Detect which cell encompasses the target text, then output its (x, y) center coordinate. 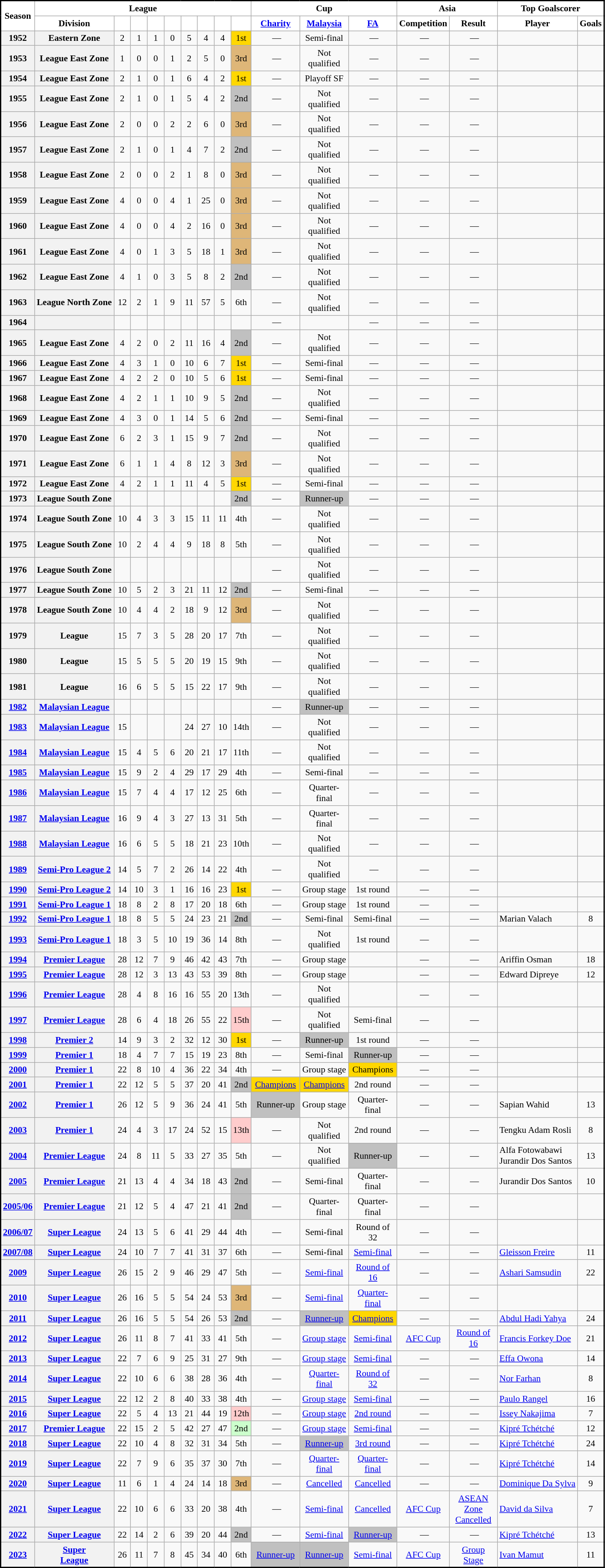
1957 (18, 150)
1981 (18, 687)
1977 (18, 590)
Result (474, 23)
Nor Farhan (537, 1379)
1976 (18, 570)
45 (189, 1555)
Top Goalscorer (551, 8)
2009 (18, 1273)
1984 (18, 753)
1986 (18, 793)
1988 (18, 844)
Jurandir Dos Santos (537, 1181)
2012 (18, 1338)
Player (537, 23)
1991 (18, 904)
1967 (18, 378)
David da Silva (537, 1510)
2014 (18, 1379)
2000 (18, 1070)
15th (241, 1020)
1989 (18, 869)
1993 (18, 939)
Malaysia (324, 23)
1958 (18, 175)
Effa Owona (537, 1359)
Premier 2 (74, 1040)
1959 (18, 201)
Asia (447, 8)
1999 (18, 1055)
Season (18, 16)
2001 (18, 1085)
2005/06 (18, 1207)
1960 (18, 226)
10th (241, 844)
GroupStage (474, 1555)
2015 (18, 1399)
1978 (18, 610)
Paulo Rangel (537, 1399)
1985 (18, 773)
1963 (18, 303)
Charity (276, 23)
2019 (18, 1464)
Marian Valach (537, 919)
Division (74, 23)
2004 (18, 1155)
Ariffin Osman (537, 959)
11th (241, 753)
2002 (18, 1105)
1972 (18, 484)
2022 (18, 1535)
1968 (18, 398)
Competition (423, 23)
1992 (18, 919)
1980 (18, 661)
1994 (18, 959)
2021 (18, 1510)
1966 (18, 363)
2006/07 (18, 1232)
ASEAN Zone Cancelled (474, 1510)
1953 (18, 58)
57 (206, 303)
Dominique Da Sylva (537, 1484)
2003 (18, 1130)
2010 (18, 1298)
12th (241, 1414)
1990 (18, 889)
Francis Forkey Doe (537, 1338)
1955 (18, 98)
Issey Nakajima (537, 1414)
1965 (18, 343)
Tengku Adam Rosli (537, 1130)
1971 (18, 463)
2018 (18, 1443)
1956 (18, 124)
1970 (18, 438)
1973 (18, 499)
1974 (18, 519)
League North Zone (74, 303)
Cup (324, 8)
1961 (18, 252)
Playoff SF (324, 79)
1969 (18, 418)
1995 (18, 974)
1975 (18, 544)
1982 (18, 707)
1979 (18, 636)
3rd round (373, 1443)
14th (241, 727)
Ashari Samsudin (537, 1273)
1997 (18, 1020)
2007/08 (18, 1252)
SuperLeague (74, 1555)
Gleisson Freire (537, 1252)
1987 (18, 819)
2023 (18, 1555)
Alfa Fotowabawi Jurandir Dos Santos (537, 1155)
2011 (18, 1318)
Goals (591, 23)
Abdul Hadi Yahya (537, 1318)
Ivan Mamut (537, 1555)
2017 (18, 1429)
1964 (18, 323)
2016 (18, 1414)
1962 (18, 277)
Eastern Zone (74, 38)
FA (373, 23)
2020 (18, 1484)
1998 (18, 1040)
Edward Dipreye (537, 974)
2005 (18, 1181)
1954 (18, 79)
52 (206, 1130)
1952 (18, 38)
Sapian Wahid (537, 1105)
1996 (18, 994)
1983 (18, 727)
2013 (18, 1359)
